Find where the given text appears and provide that cell's center as [X, Y] coordinate. 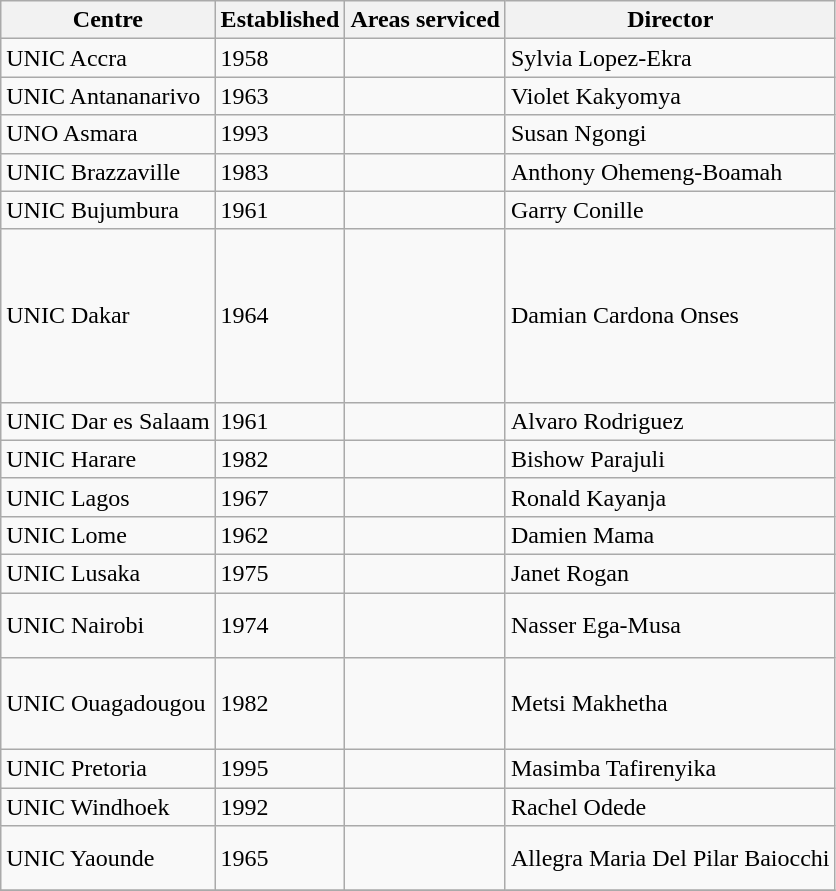
Rachel Odede [670, 807]
UNIC Ouagadougou [108, 704]
1983 [280, 172]
UNIC Nairobi [108, 624]
UNIC Accra [108, 58]
UNIC Pretoria [108, 769]
UNIC Brazzaville [108, 172]
1962 [280, 535]
Bishow Parajuli [670, 459]
Metsi Makhetha [670, 704]
Allegra Maria Del Pilar Baiocchi [670, 858]
UNIC Harare [108, 459]
1958 [280, 58]
1993 [280, 134]
1965 [280, 858]
Alvaro Rodriguez [670, 421]
Ronald Kayanja [670, 497]
1964 [280, 316]
UNO Asmara [108, 134]
Damian Cardona Onses [670, 316]
UNIC Lagos [108, 497]
Violet Kakyomya [670, 96]
Sylvia Lopez-Ekra [670, 58]
Masimba Tafirenyika [670, 769]
UNIC Lome [108, 535]
Susan Ngongi [670, 134]
UNIC Bujumbura [108, 210]
1963 [280, 96]
1995 [280, 769]
UNIC Windhoek [108, 807]
Garry Conille [670, 210]
Centre [108, 20]
UNIC Dakar [108, 316]
Established [280, 20]
1975 [280, 573]
1992 [280, 807]
UNIC Antananarivo [108, 96]
Damien Mama [670, 535]
Janet Rogan [670, 573]
UNIC Lusaka [108, 573]
1974 [280, 624]
Anthony Ohemeng-Boamah [670, 172]
UNIC Dar es Salaam [108, 421]
Nasser Ega-Musa [670, 624]
Director [670, 20]
UNIC Yaounde [108, 858]
Areas serviced [426, 20]
1967 [280, 497]
